Extract the (x, y) coordinate from the center of the cell holding the provided text.  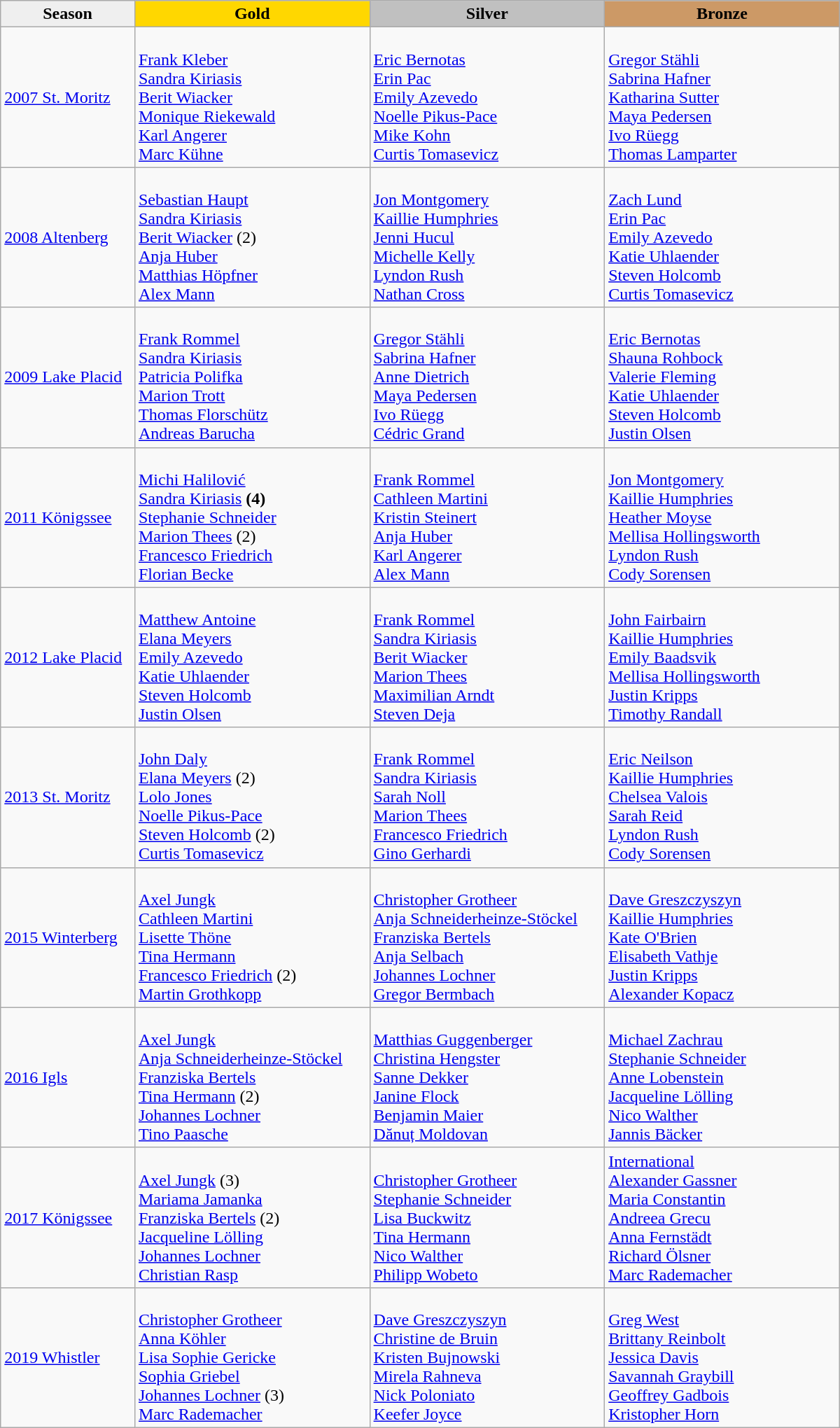
Gregor StähliSabrina HafnerAnne DietrichMaya PedersenIvo RüeggCédric Grand (487, 377)
Gregor StähliSabrina HafnerKatharina SutterMaya PedersenIvo RüeggThomas Lamparter (722, 97)
Eric NeilsonKaillie HumphriesChelsea ValoisSarah ReidLyndon RushCody Sorensen (722, 797)
Christopher GrotheerStephanie SchneiderLisa BuckwitzTina HermannNico WaltherPhilipp Wobeto (487, 1217)
2013 St. Moritz (68, 797)
2017 Königssee (68, 1217)
Frank RommelCathleen MartiniKristin SteinertAnja HuberKarl AngererAlex Mann (487, 517)
Matthew AntoineElana MeyersEmily AzevedoKatie UhlaenderSteven HolcombJustin Olsen (252, 657)
International Alexander Gassner Maria Constantin Andreea Grecu Anna Fernstädt Richard Ölsner Marc Rademacher (722, 1217)
Matthias GuggenbergerChristina HengsterSanne DekkerJanine FlockBenjamin MaierDănuț Moldovan (487, 1077)
Michi HalilovićSandra Kiriasis (4)Stephanie SchneiderMarion Thees (2)Francesco FriedrichFlorian Becke (252, 517)
2008 Altenberg (68, 237)
Christopher GrotheerAnja Schneiderheinze-StöckelFranziska BertelsAnja SelbachJohannes LochnerGregor Bermbach (487, 937)
Frank RommelSandra KiriasisPatricia PolifkaMarion TrottThomas FlorschützAndreas Barucha (252, 377)
Axel Jungk (3)Mariama JamankaFranziska Bertels (2)Jacqueline LöllingJohannes LochnerChristian Rasp (252, 1217)
Frank KleberSandra KiriasisBerit WiackerMonique RiekewaldKarl AngererMarc Kühne (252, 97)
Greg WestBrittany ReinboltJessica DavisSavannah GraybillGeoffrey GadboisKristopher Horn (722, 1357)
Christopher GrotheerAnna KöhlerLisa Sophie GerickeSophia GriebelJohannes Lochner (3)Marc Rademacher (252, 1357)
Gold (252, 14)
Silver (487, 14)
2019 Whistler (68, 1357)
Dave GreszczyszynChristine de BruinKristen BujnowskiMirela RahnevaNick PoloniatoKeefer Joyce (487, 1357)
Zach LundErin PacEmily AzevedoKatie UhlaenderSteven HolcombCurtis Tomasevicz (722, 237)
Michael ZachrauStephanie SchneiderAnne LobensteinJacqueline LöllingNico WaltherJannis Bäcker (722, 1077)
2007 St. Moritz (68, 97)
2012 Lake Placid (68, 657)
2011 Königssee (68, 517)
Season (68, 14)
Bronze (722, 14)
Frank RommelSandra KiriasisSarah NollMarion TheesFrancesco FriedrichGino Gerhardi (487, 797)
Sebastian HauptSandra KiriasisBerit Wiacker (2)Anja HuberMatthias HöpfnerAlex Mann (252, 237)
2015 Winterberg (68, 937)
2016 Igls (68, 1077)
Jon MontgomeryKaillie HumphriesHeather MoyseMellisa HollingsworthLyndon RushCody Sorensen (722, 517)
Jon MontgomeryKaillie HumphriesJenni HuculMichelle KellyLyndon RushNathan Cross (487, 237)
Axel JungkCathleen MartiniLisette ThöneTina HermannFrancesco Friedrich (2)Martin Grothkopp (252, 937)
John DalyElana Meyers (2)Lolo JonesNoelle Pikus-PaceSteven Holcomb (2)Curtis Tomasevicz (252, 797)
Axel JungkAnja Schneiderheinze-StöckelFranziska BertelsTina Hermann (2)Johannes LochnerTino Paasche (252, 1077)
2009 Lake Placid (68, 377)
Eric BernotasShauna RohbockValerie FlemingKatie UhlaenderSteven HolcombJustin Olsen (722, 377)
John FairbairnKaillie HumphriesEmily BaadsvikMellisa HollingsworthJustin KrippsTimothy Randall (722, 657)
Eric BernotasErin PacEmily AzevedoNoelle Pikus-PaceMike KohnCurtis Tomasevicz (487, 97)
Dave GreszczyszynKaillie HumphriesKate O'BrienElisabeth VathjeJustin KrippsAlexander Kopacz (722, 937)
Frank RommelSandra KiriasisBerit WiackerMarion TheesMaximilian ArndtSteven Deja (487, 657)
